Capture the cell that displays the provided text and extract its [X, Y] central coordinate. 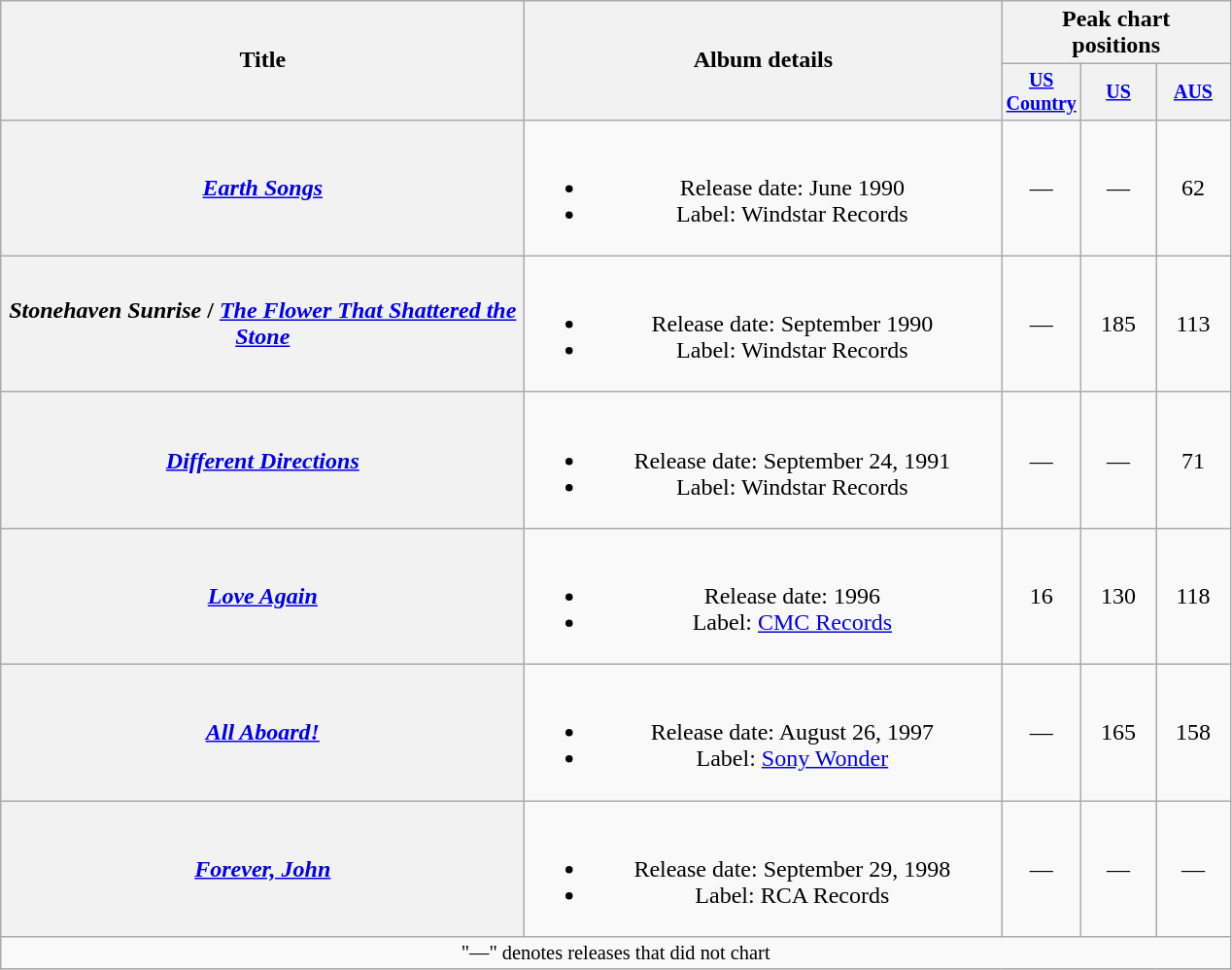
62 [1193, 188]
71 [1193, 460]
185 [1119, 324]
165 [1119, 733]
Release date: June 1990Label: Windstar Records [764, 188]
Love Again [262, 596]
Title [262, 60]
158 [1193, 733]
Earth Songs [262, 188]
Album details [764, 60]
118 [1193, 596]
Release date: September 24, 1991Label: Windstar Records [764, 460]
113 [1193, 324]
130 [1119, 596]
Release date: 1996Label: CMC Records [764, 596]
US [1119, 91]
Forever, John [262, 869]
Release date: September 1990Label: Windstar Records [764, 324]
All Aboard! [262, 733]
AUS [1193, 91]
Peak chartpositions [1116, 33]
Release date: August 26, 1997Label: Sony Wonder [764, 733]
Release date: September 29, 1998Label: RCA Records [764, 869]
"—" denotes releases that did not chart [616, 953]
Different Directions [262, 460]
Stonehaven Sunrise / The Flower That Shattered the Stone [262, 324]
US Country [1042, 91]
16 [1042, 596]
